Pinpoint the cell where the given text exists, returning its [x, y] midpoint coordinate. 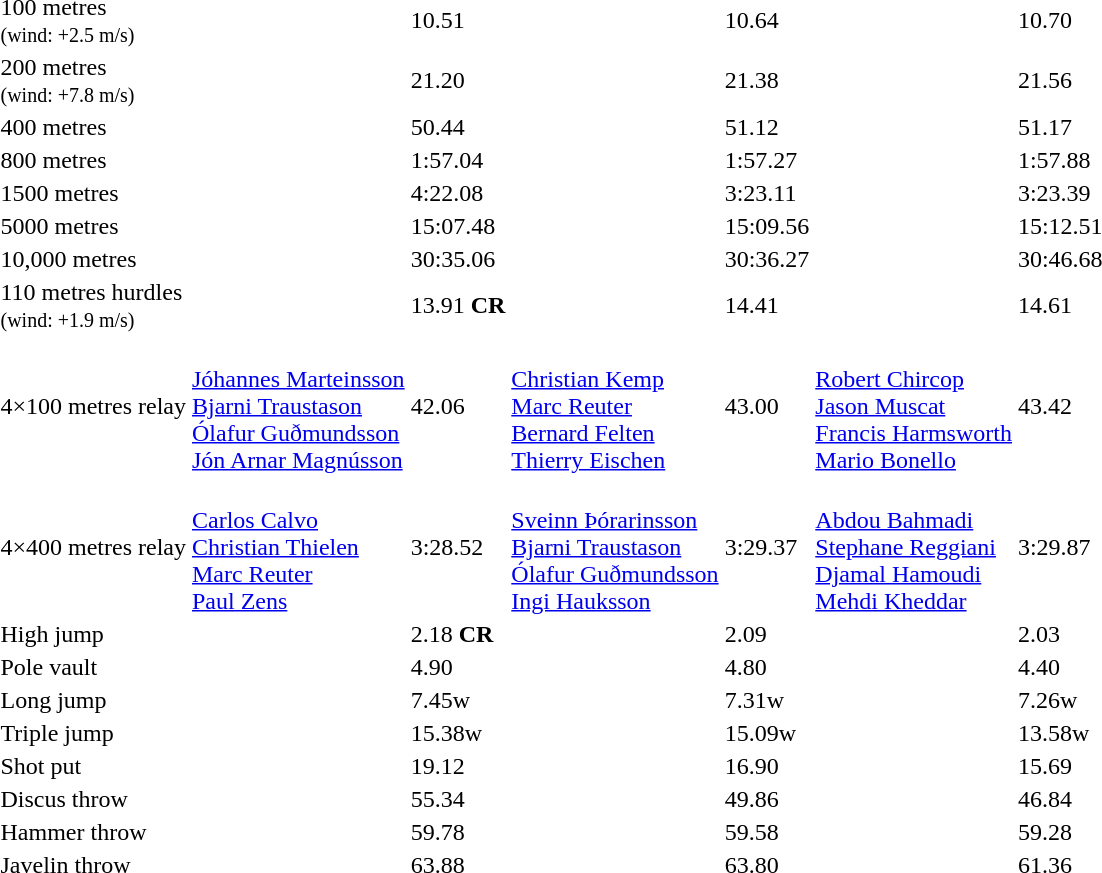
3:29.37 [767, 547]
55.34 [458, 799]
7.31w [767, 700]
15.38w [458, 733]
42.06 [458, 406]
7.45w [458, 700]
15.09w [767, 733]
30:36.27 [767, 259]
Robert ChircopJason MuscatFrancis HarmsworthMario Bonello [914, 406]
49.86 [767, 799]
15:07.48 [458, 226]
Jóhannes MarteinssonBjarni TraustasonÓlafur GuðmundssonJón Arnar Magnússon [298, 406]
21.20 [458, 80]
59.58 [767, 832]
4.80 [767, 667]
21.38 [767, 80]
4.90 [458, 667]
59.78 [458, 832]
50.44 [458, 127]
3:23.11 [767, 193]
13.91 CR [458, 306]
2.09 [767, 634]
4:22.08 [458, 193]
Abdou BahmadiStephane ReggianiDjamal HamoudiMehdi Kheddar [914, 547]
1:57.27 [767, 160]
3:28.52 [458, 547]
Sveinn ÞórarinssonBjarni TraustasonÓlafur GuðmundssonIngi Hauksson [615, 547]
1:57.04 [458, 160]
15:09.56 [767, 226]
2.18 CR [458, 634]
Carlos CalvoChristian ThielenMarc ReuterPaul Zens [298, 547]
14.41 [767, 306]
16.90 [767, 766]
30:35.06 [458, 259]
19.12 [458, 766]
Christian KempMarc ReuterBernard FeltenThierry Eischen [615, 406]
43.00 [767, 406]
51.12 [767, 127]
